From the cell containing the given text, extract its center point as (X, Y) coordinate. 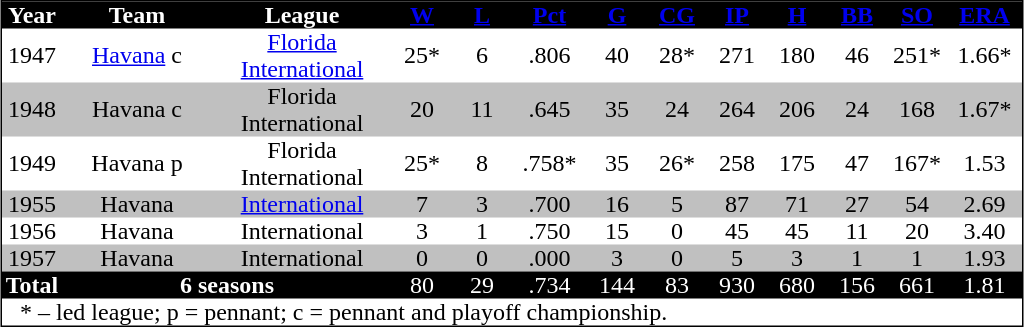
1947 (32, 55)
1948 (32, 109)
.750 (550, 232)
83 (677, 286)
180 (797, 55)
40 (617, 55)
1.93 (984, 258)
8 (482, 163)
Total (32, 286)
ERA (984, 16)
680 (797, 286)
IP (737, 16)
7 (422, 204)
206 (797, 109)
Havana p (137, 163)
71 (797, 204)
G (617, 16)
27 (857, 204)
.000 (550, 258)
175 (797, 163)
930 (737, 286)
1949 (32, 163)
BB (857, 16)
87 (737, 204)
1.66* (984, 55)
1.67* (984, 109)
167* (917, 163)
Year (32, 16)
1.53 (984, 163)
3.40 (984, 232)
47 (857, 163)
H (797, 16)
1956 (32, 232)
168 (917, 109)
15 (617, 232)
6 seasons (227, 286)
L (482, 16)
* – led league; p = pennant; c = pennant and playoff championship. (512, 312)
League (302, 16)
2.69 (984, 204)
SO (917, 16)
.734 (550, 286)
661 (917, 286)
251* (917, 55)
Team (137, 16)
1955 (32, 204)
CG (677, 16)
16 (617, 204)
1.81 (984, 286)
.645 (550, 109)
29 (482, 286)
264 (737, 109)
46 (857, 55)
258 (737, 163)
54 (917, 204)
W (422, 16)
156 (857, 286)
.758* (550, 163)
Pct (550, 16)
80 (422, 286)
144 (617, 286)
28* (677, 55)
6 (482, 55)
1957 (32, 258)
.700 (550, 204)
26* (677, 163)
271 (737, 55)
.806 (550, 55)
